Capture the cell that displays the provided text and extract its (X, Y) central coordinate. 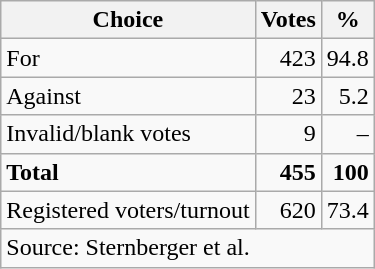
Against (128, 96)
620 (288, 210)
Source: Sternberger et al. (188, 248)
Registered voters/turnout (128, 210)
% (348, 20)
423 (288, 58)
– (348, 134)
455 (288, 172)
73.4 (348, 210)
9 (288, 134)
Invalid/blank votes (128, 134)
Votes (288, 20)
94.8 (348, 58)
Total (128, 172)
23 (288, 96)
100 (348, 172)
Choice (128, 20)
5.2 (348, 96)
For (128, 58)
